Return (x, y) of the center of cell containing provided text 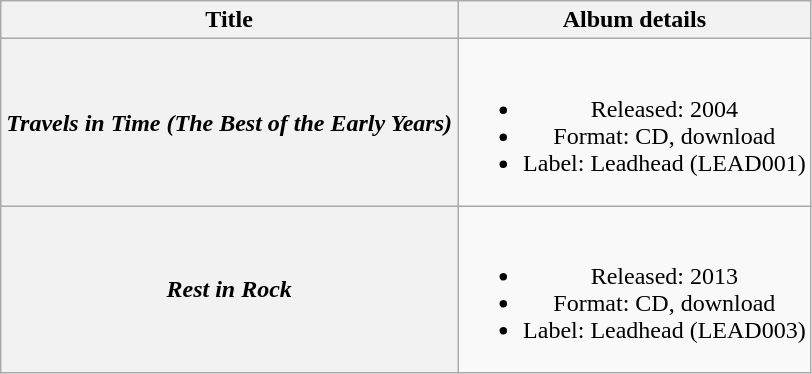
Rest in Rock (230, 290)
Album details (635, 20)
Title (230, 20)
Released: 2004Format: CD, downloadLabel: Leadhead (LEAD001) (635, 122)
Released: 2013Format: CD, downloadLabel: Leadhead (LEAD003) (635, 290)
Travels in Time (The Best of the Early Years) (230, 122)
